Pinpoint the cell where the given text exists, returning its (x, y) midpoint coordinate. 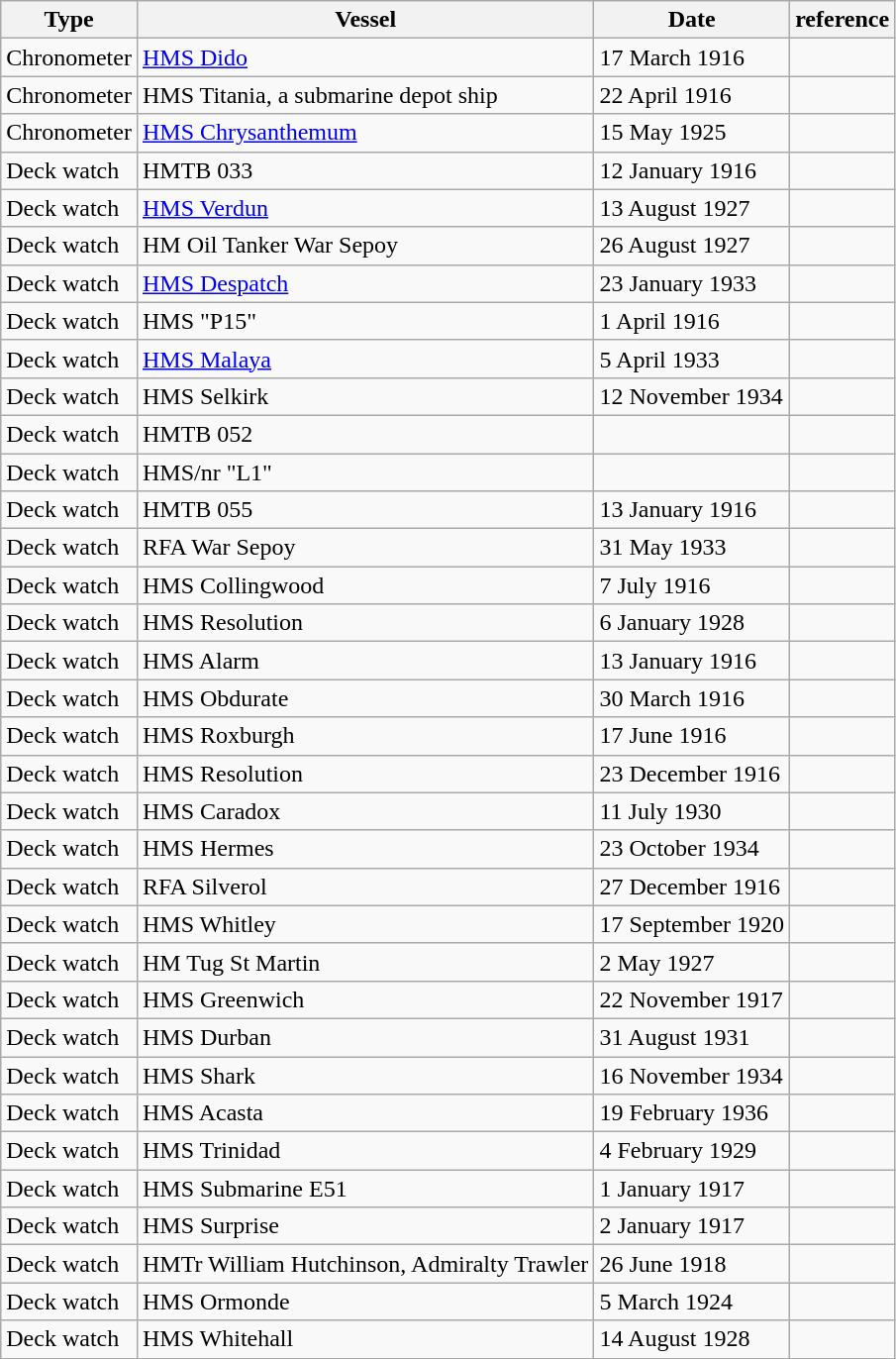
HMS Despatch (364, 283)
HMS Verdun (364, 208)
HMS "P15" (364, 321)
7 July 1916 (692, 585)
1 April 1916 (692, 321)
HMS Obdurate (364, 698)
17 September 1920 (692, 924)
HMS Trinidad (364, 1151)
HMS Acasta (364, 1113)
HMS Shark (364, 1075)
23 January 1933 (692, 283)
26 August 1927 (692, 246)
5 April 1933 (692, 359)
RFA Silverol (364, 887)
HMS Greenwich (364, 999)
22 April 1916 (692, 95)
HM Oil Tanker War Sepoy (364, 246)
Vessel (364, 20)
27 December 1916 (692, 887)
Date (692, 20)
17 March 1916 (692, 57)
16 November 1934 (692, 1075)
HMS Ormonde (364, 1302)
5 March 1924 (692, 1302)
HMS Hermes (364, 849)
HMS Dido (364, 57)
HMS Surprise (364, 1226)
HMS Submarine E51 (364, 1189)
HMS Selkirk (364, 396)
HMS Roxburgh (364, 736)
HMTr William Hutchinson, Admiralty Trawler (364, 1264)
HMS Whitehall (364, 1339)
17 June 1916 (692, 736)
19 February 1936 (692, 1113)
HM Tug St Martin (364, 962)
14 August 1928 (692, 1339)
12 January 1916 (692, 170)
Type (69, 20)
31 August 1931 (692, 1037)
HMS Alarm (364, 661)
2 January 1917 (692, 1226)
23 December 1916 (692, 774)
HMTB 055 (364, 510)
HMTB 052 (364, 434)
30 March 1916 (692, 698)
HMS Malaya (364, 359)
HMS Chrysanthemum (364, 133)
1 January 1917 (692, 1189)
31 May 1933 (692, 548)
12 November 1934 (692, 396)
HMS Collingwood (364, 585)
2 May 1927 (692, 962)
reference (843, 20)
HMS Caradox (364, 811)
23 October 1934 (692, 849)
RFA War Sepoy (364, 548)
13 August 1927 (692, 208)
HMS Durban (364, 1037)
22 November 1917 (692, 999)
26 June 1918 (692, 1264)
6 January 1928 (692, 623)
HMTB 033 (364, 170)
4 February 1929 (692, 1151)
HMS/nr "L1" (364, 472)
11 July 1930 (692, 811)
15 May 1925 (692, 133)
HMS Titania, a submarine depot ship (364, 95)
HMS Whitley (364, 924)
